Determine the (x, y) coordinate at the center of the cell enclosing the given text.  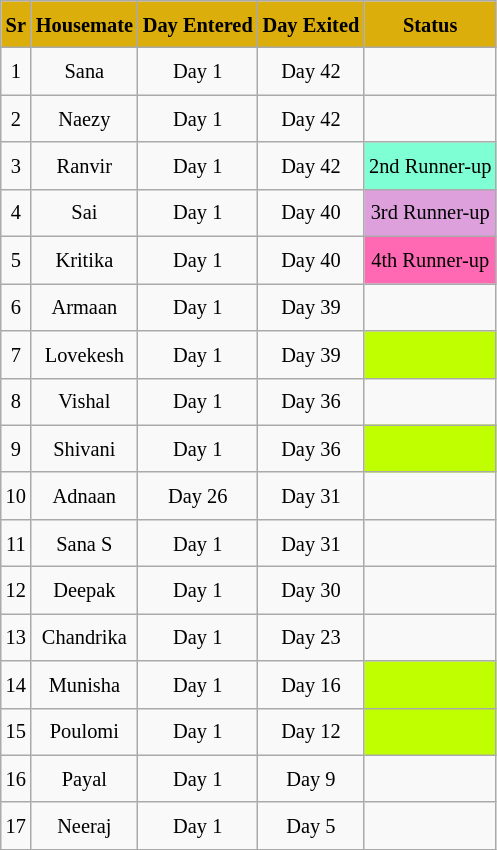
17 (16, 826)
3rd Runner-up (430, 212)
2nd Runner-up (430, 166)
Deepak (84, 590)
Ranvir (84, 166)
Vishal (84, 402)
9 (16, 448)
Day 5 (312, 826)
11 (16, 542)
Kritika (84, 260)
16 (16, 778)
Day 9 (312, 778)
2 (16, 118)
Chandrika (84, 636)
14 (16, 684)
10 (16, 496)
Day 16 (312, 684)
Sana S (84, 542)
8 (16, 402)
Day 30 (312, 590)
Day Exited (312, 24)
Payal (84, 778)
7 (16, 354)
4th Runner-up (430, 260)
Status (430, 24)
Naezy (84, 118)
12 (16, 590)
Poulomi (84, 732)
Day 26 (198, 496)
Lovekesh (84, 354)
Housemate (84, 24)
Sr (16, 24)
Armaan (84, 306)
6 (16, 306)
Munisha (84, 684)
Day 23 (312, 636)
3 (16, 166)
1 (16, 72)
5 (16, 260)
Sai (84, 212)
Day 12 (312, 732)
Sana (84, 72)
Neeraj (84, 826)
13 (16, 636)
Shivani (84, 448)
15 (16, 732)
Day Entered (198, 24)
Adnaan (84, 496)
4 (16, 212)
